Output the [X, Y] coordinate of the center of the cell containing the given text.  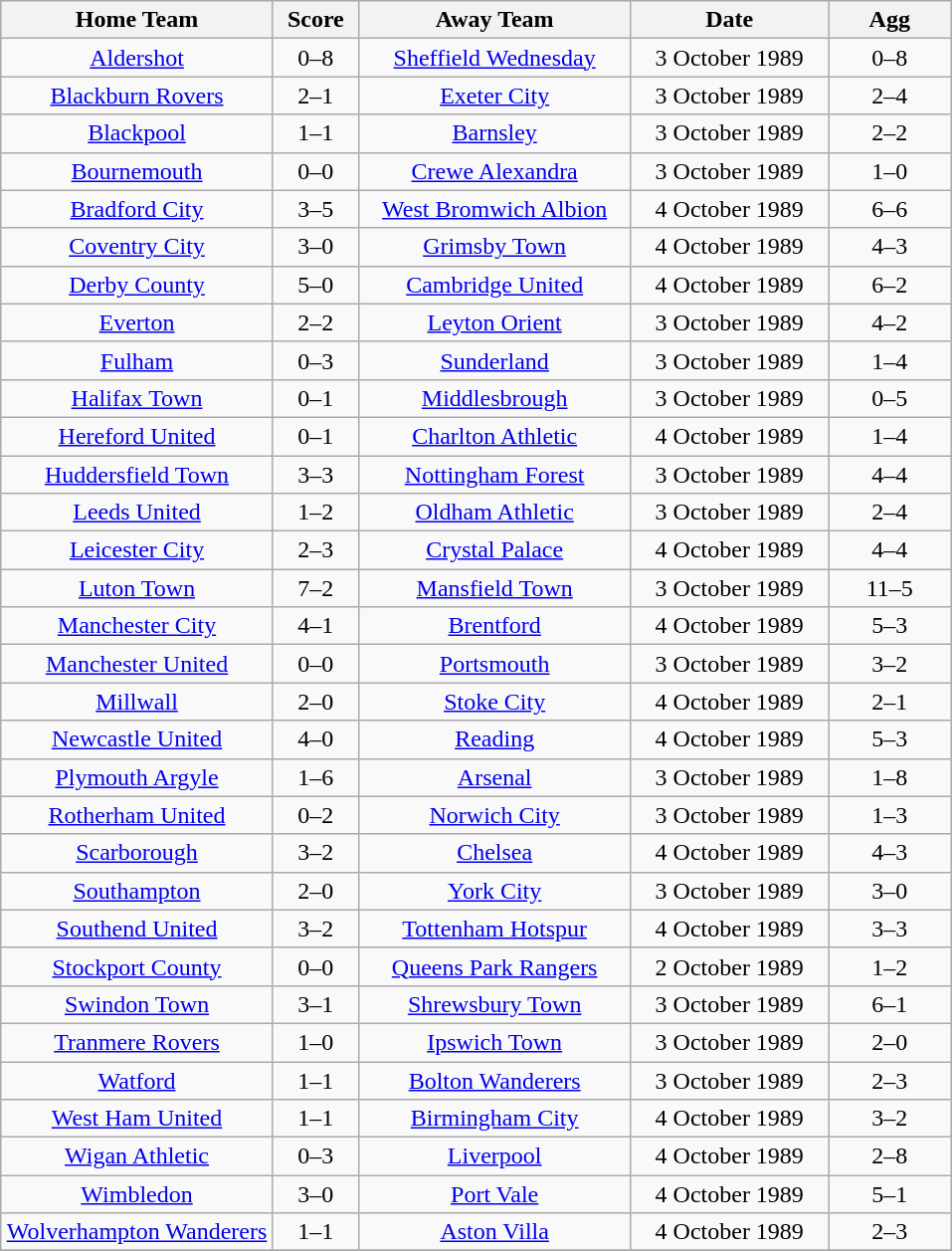
Blackpool [137, 133]
Away Team [494, 20]
Huddersfield Town [137, 475]
Grimsby Town [494, 247]
3–1 [315, 1004]
Agg [889, 20]
Cambridge United [494, 285]
Watford [137, 1080]
1–6 [315, 777]
Queens Park Rangers [494, 966]
6–1 [889, 1004]
0–2 [315, 815]
7–2 [315, 588]
West Ham United [137, 1119]
Date [730, 20]
Halifax Town [137, 398]
Crystal Palace [494, 550]
2 October 1989 [730, 966]
West Bromwich Albion [494, 209]
2–8 [889, 1156]
Derby County [137, 285]
Score [315, 20]
Home Team [137, 20]
Wimbledon [137, 1194]
Manchester City [137, 626]
Leyton Orient [494, 322]
Bolton Wanderers [494, 1080]
Millwall [137, 702]
Swindon Town [137, 1004]
Ipswich Town [494, 1042]
Sheffield Wednesday [494, 58]
Nottingham Forest [494, 475]
Portsmouth [494, 664]
York City [494, 891]
Southampton [137, 891]
Everton [137, 322]
3–5 [315, 209]
11–5 [889, 588]
0–5 [889, 398]
Luton Town [137, 588]
Birmingham City [494, 1119]
Aldershot [137, 58]
Liverpool [494, 1156]
Reading [494, 739]
Mansfield Town [494, 588]
Chelsea [494, 853]
Blackburn Rovers [137, 96]
Newcastle United [137, 739]
Tottenham Hotspur [494, 929]
Plymouth Argyle [137, 777]
1–8 [889, 777]
Wigan Athletic [137, 1156]
Wolverhampton Wanderers [137, 1232]
Hereford United [137, 436]
Barnsley [494, 133]
Norwich City [494, 815]
Arsenal [494, 777]
Stockport County [137, 966]
Manchester United [137, 664]
5–0 [315, 285]
Bradford City [137, 209]
Crewe Alexandra [494, 171]
Southend United [137, 929]
Coventry City [137, 247]
Stoke City [494, 702]
Tranmere Rovers [137, 1042]
Oldham Athletic [494, 513]
4–1 [315, 626]
Charlton Athletic [494, 436]
5–1 [889, 1194]
Scarborough [137, 853]
Rotherham United [137, 815]
Leeds United [137, 513]
Bournemouth [137, 171]
1–3 [889, 815]
6–6 [889, 209]
4–2 [889, 322]
Brentford [494, 626]
4–0 [315, 739]
Middlesbrough [494, 398]
Aston Villa [494, 1232]
Sunderland [494, 360]
Shrewsbury Town [494, 1004]
Fulham [137, 360]
Exeter City [494, 96]
Leicester City [137, 550]
6–2 [889, 285]
Port Vale [494, 1194]
